Return (X, Y) of the center of cell containing provided text 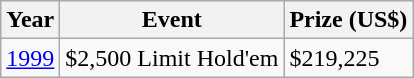
$219,225 (348, 58)
$2,500 Limit Hold'em (172, 58)
Event (172, 20)
Year (30, 20)
Prize (US$) (348, 20)
1999 (30, 58)
